Determine the [x, y] coordinate at the center of the cell enclosing the given text.  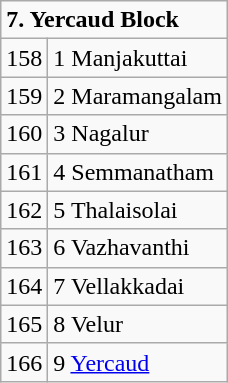
4 Semmanatham [138, 172]
7. Yercaud Block [114, 20]
166 [24, 362]
164 [24, 286]
8 Velur [138, 324]
9 Yercaud [138, 362]
162 [24, 210]
5 Thalaisolai [138, 210]
158 [24, 58]
165 [24, 324]
159 [24, 96]
163 [24, 248]
7 Vellakkadai [138, 286]
160 [24, 134]
3 Nagalur [138, 134]
2 Maramangalam [138, 96]
6 Vazhavanthi [138, 248]
1 Manjakuttai [138, 58]
161 [24, 172]
